Pinpoint the cell where the given text exists, returning its (X, Y) midpoint coordinate. 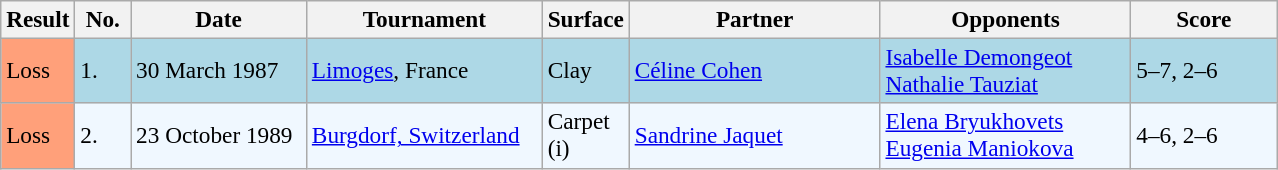
4–6, 2–6 (1204, 136)
Partner (754, 19)
Céline Cohen (754, 70)
No. (103, 19)
2. (103, 136)
Score (1204, 19)
5–7, 2–6 (1204, 70)
Burgdorf, Switzerland (424, 136)
Result (38, 19)
Elena Bryukhovets Eugenia Maniokova (1006, 136)
Opponents (1006, 19)
1. (103, 70)
Limoges, France (424, 70)
Surface (586, 19)
30 March 1987 (219, 70)
Date (219, 19)
Sandrine Jaquet (754, 136)
Isabelle Demongeot Nathalie Tauziat (1006, 70)
Tournament (424, 19)
Carpet (i) (586, 136)
23 October 1989 (219, 136)
Clay (586, 70)
